Determine the [X, Y] coordinate at the center of the cell enclosing the given text.  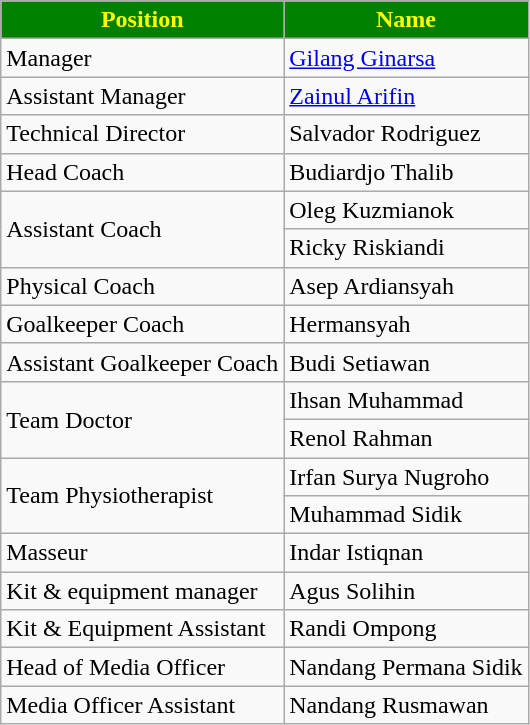
Indar Istiqnan [406, 553]
Oleg Kuzmianok [406, 210]
Agus Solihin [406, 591]
Manager [142, 58]
Head of Media Officer [142, 667]
Muhammad Sidik [406, 515]
Head Coach [142, 172]
Ricky Riskiandi [406, 248]
Kit & Equipment Assistant [142, 629]
Goalkeeper Coach [142, 324]
Kit & equipment manager [142, 591]
Renol Rahman [406, 438]
Budiardjo Thalib [406, 172]
Nandang Permana Sidik [406, 667]
Technical Director [142, 134]
Randi Ompong [406, 629]
Salvador Rodriguez [406, 134]
Asep Ardiansyah [406, 286]
Nandang Rusmawan [406, 705]
Assistant Goalkeeper Coach [142, 362]
Hermansyah [406, 324]
Name [406, 20]
Team Doctor [142, 419]
Gilang Ginarsa [406, 58]
Physical Coach [142, 286]
Ihsan Muhammad [406, 400]
Masseur [142, 553]
Media Officer Assistant [142, 705]
Team Physiotherapist [142, 496]
Irfan Surya Nugroho [406, 477]
Zainul Arifin [406, 96]
Budi Setiawan [406, 362]
Assistant Coach [142, 229]
Assistant Manager [142, 96]
Position [142, 20]
